Search for the cell housing the specified text and yield its (x, y) center coordinate. 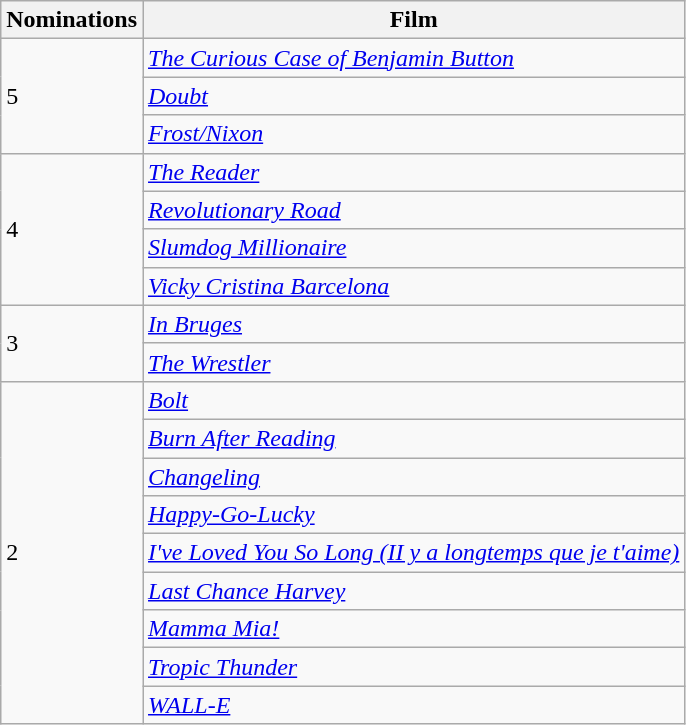
Nominations (72, 20)
Bolt (413, 400)
The Reader (413, 172)
Happy-Go-Lucky (413, 515)
2 (72, 552)
Slumdog Millionaire (413, 248)
Vicky Cristina Barcelona (413, 286)
Frost/Nixon (413, 134)
5 (72, 96)
Last Chance Harvey (413, 591)
Revolutionary Road (413, 210)
The Curious Case of Benjamin Button (413, 58)
Changeling (413, 477)
3 (72, 343)
In Bruges (413, 324)
The Wrestler (413, 362)
Tropic Thunder (413, 667)
4 (72, 229)
WALL-E (413, 705)
Burn After Reading (413, 438)
Mamma Mia! (413, 629)
Doubt (413, 96)
Film (413, 20)
I've Loved You So Long (II y a longtemps que je t'aime) (413, 553)
